Provide the (X, Y) coordinate of the cell's center where the given text is located.  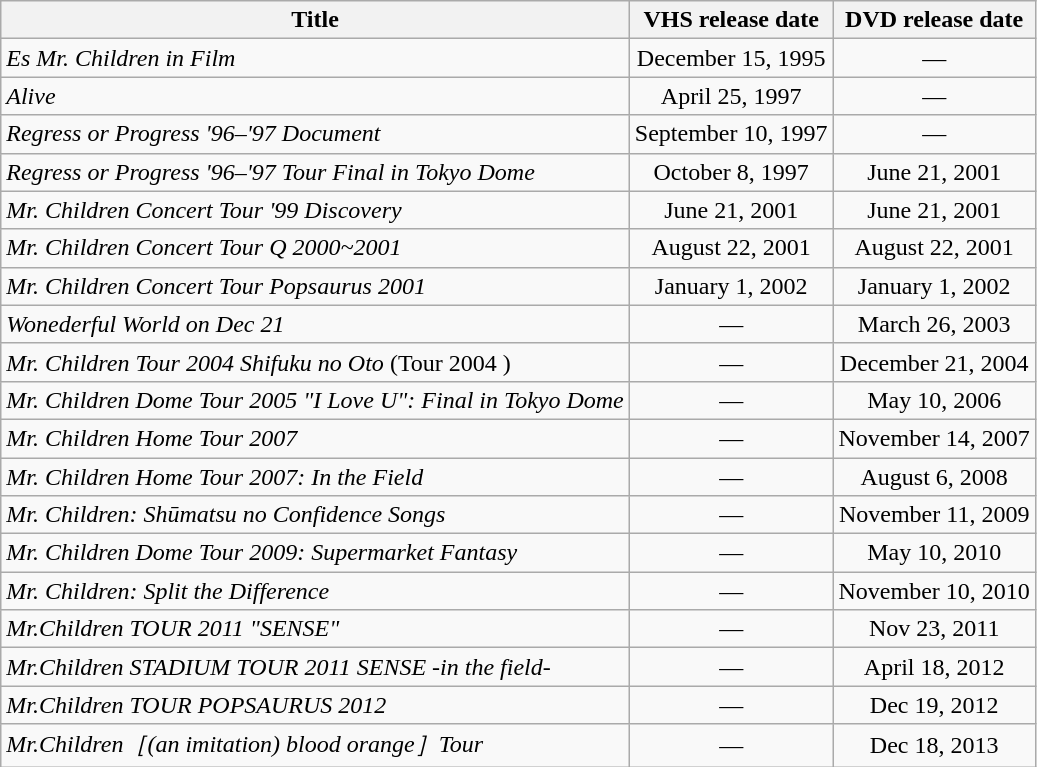
November 10, 2010 (934, 591)
Title (316, 20)
Mr. Children Dome Tour 2005 "I Love U": Final in Tokyo Dome (316, 400)
VHS release date (731, 20)
Mr.Children TOUR 2011 "SENSE" (316, 629)
October 8, 1997 (731, 172)
Mr. Children Concert Tour '99 Discovery (316, 210)
Nov 23, 2011 (934, 629)
Mr. Children Concert Tour Q 2000~2001 (316, 248)
April 18, 2012 (934, 667)
Mr. Children Home Tour 2007 (316, 438)
Mr. Children Tour 2004 Shifuku no Oto (Tour 2004 ) (316, 362)
May 10, 2006 (934, 400)
November 11, 2009 (934, 515)
Es Mr. Children in Film (316, 58)
Mr. Children: Split the Difference (316, 591)
April 25, 1997 (731, 96)
Dec 19, 2012 (934, 705)
November 14, 2007 (934, 438)
September 10, 1997 (731, 134)
May 10, 2010 (934, 553)
Alive (316, 96)
Mr.Children STADIUM TOUR 2011 SENSE -in the field- (316, 667)
Mr. Children: Shūmatsu no Confidence Songs (316, 515)
Mr. Children Concert Tour Popsaurus 2001 (316, 286)
Mr.Children TOUR POPSAURUS 2012 (316, 705)
December 15, 1995 (731, 58)
Regress or Progress '96–'97 Document (316, 134)
August 6, 2008 (934, 477)
Mr.Children［(an imitation) blood orange］Tour (316, 746)
Regress or Progress '96–'97 Tour Final in Tokyo Dome (316, 172)
DVD release date (934, 20)
Mr. Children Home Tour 2007: In the Field (316, 477)
Dec 18, 2013 (934, 746)
Wonederful World on Dec 21 (316, 324)
Mr. Children Dome Tour 2009: Supermarket Fantasy (316, 553)
March 26, 2003 (934, 324)
December 21, 2004 (934, 362)
